Extract the (X, Y) coordinate from the center of the cell holding the provided text.  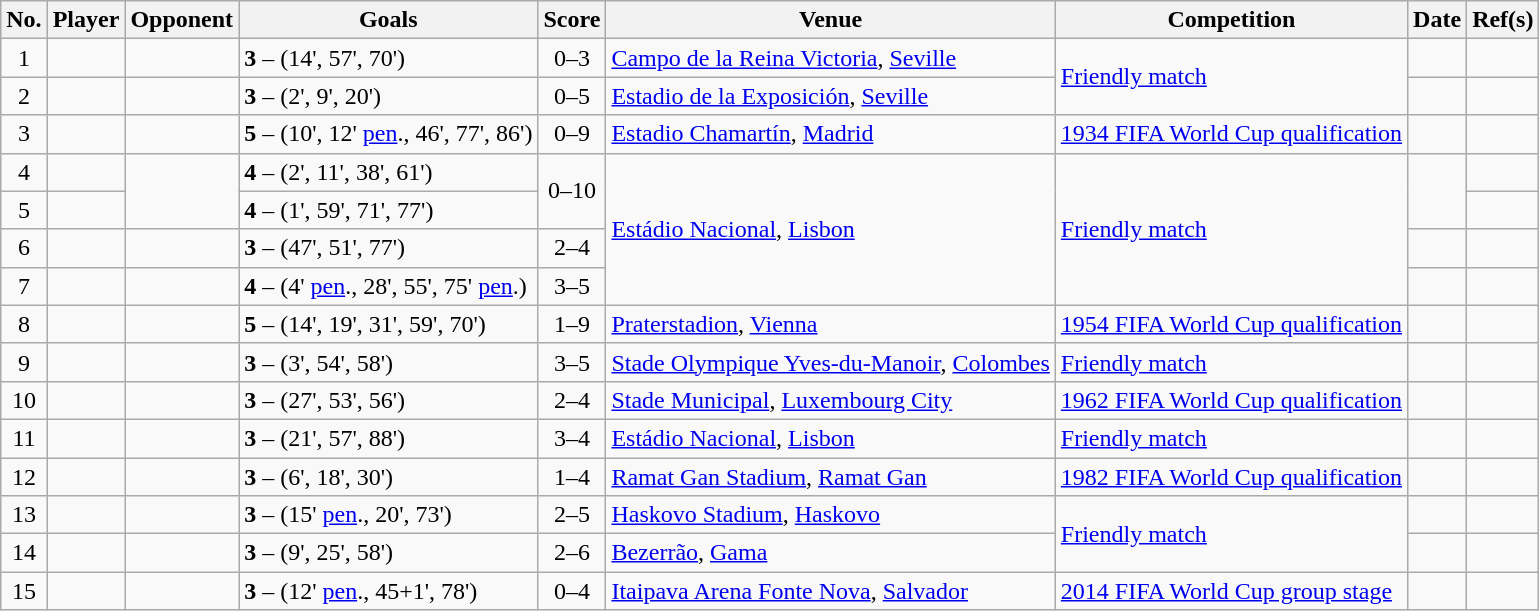
2–5 (572, 515)
4 – (4' pen., 28', 55', 75' pen.) (388, 286)
Stade Olympique Yves-du-Manoir, Colombes (830, 362)
1934 FIFA World Cup qualification (1231, 134)
Ref(s) (1503, 20)
1 (24, 58)
Campo de la Reina Victoria, Seville (830, 58)
12 (24, 477)
3 – (3', 54', 58') (388, 362)
Player (86, 20)
Itaipava Arena Fonte Nova, Salvador (830, 591)
Estadio Chamartín, Madrid (830, 134)
1–4 (572, 477)
5 – (14', 19', 31', 59', 70') (388, 324)
3–4 (572, 438)
3 – (12' pen., 45+1', 78') (388, 591)
Praterstadion, Vienna (830, 324)
3 (24, 134)
5 (24, 210)
Competition (1231, 20)
1982 FIFA World Cup qualification (1231, 477)
4 (24, 172)
Estadio de la Exposición, Seville (830, 96)
Haskovo Stadium, Haskovo (830, 515)
Venue (830, 20)
5 – (10', 12' pen., 46', 77', 86') (388, 134)
0–4 (572, 591)
14 (24, 553)
Opponent (182, 20)
3 – (2', 9', 20') (388, 96)
4 – (1', 59', 71', 77') (388, 210)
Date (1438, 20)
1954 FIFA World Cup qualification (1231, 324)
Goals (388, 20)
No. (24, 20)
2 (24, 96)
9 (24, 362)
Ramat Gan Stadium, Ramat Gan (830, 477)
11 (24, 438)
3 – (6', 18', 30') (388, 477)
Score (572, 20)
Bezerrão, Gama (830, 553)
2014 FIFA World Cup group stage (1231, 591)
0–10 (572, 191)
3 – (15' pen., 20', 73') (388, 515)
3 – (9', 25', 58') (388, 553)
7 (24, 286)
4 – (2', 11', 38', 61') (388, 172)
6 (24, 248)
2–6 (572, 553)
0–5 (572, 96)
15 (24, 591)
8 (24, 324)
0–3 (572, 58)
3 – (14', 57', 70') (388, 58)
1–9 (572, 324)
3 – (21', 57', 88') (388, 438)
13 (24, 515)
10 (24, 400)
0–9 (572, 134)
Stade Municipal, Luxembourg City (830, 400)
3 – (47', 51', 77') (388, 248)
1962 FIFA World Cup qualification (1231, 400)
3 – (27', 53', 56') (388, 400)
